From the cell containing the given text, extract its center point as (x, y) coordinate. 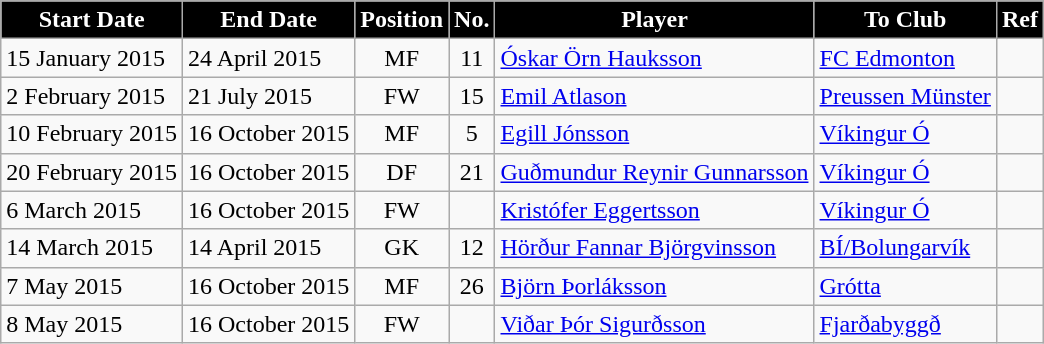
Kristófer Eggertsson (654, 210)
Position (402, 20)
21 (472, 172)
Björn Þorláksson (654, 286)
21 July 2015 (268, 96)
Ref (1020, 20)
DF (402, 172)
Óskar Örn Hauksson (654, 58)
15 (472, 96)
Emil Atlason (654, 96)
11 (472, 58)
6 March 2015 (92, 210)
FC Edmonton (905, 58)
Hörður Fannar Björgvinsson (654, 248)
Fjarðabyggð (905, 324)
Guðmundur Reynir Gunnarsson (654, 172)
To Club (905, 20)
Player (654, 20)
10 February 2015 (92, 134)
GK (402, 248)
12 (472, 248)
Viðar Þór Sigurðsson (654, 324)
14 April 2015 (268, 248)
5 (472, 134)
20 February 2015 (92, 172)
2 February 2015 (92, 96)
BÍ/Bolungarvík (905, 248)
Start Date (92, 20)
14 March 2015 (92, 248)
24 April 2015 (268, 58)
End Date (268, 20)
Grótta (905, 286)
Egill Jónsson (654, 134)
8 May 2015 (92, 324)
Preussen Münster (905, 96)
7 May 2015 (92, 286)
No. (472, 20)
15 January 2015 (92, 58)
26 (472, 286)
